Return (X, Y) of the center of cell containing provided text 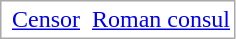
Roman consul (160, 19)
Censor (46, 19)
